Return the (X, Y) coordinate for the center point of the cell that contains the specified text.  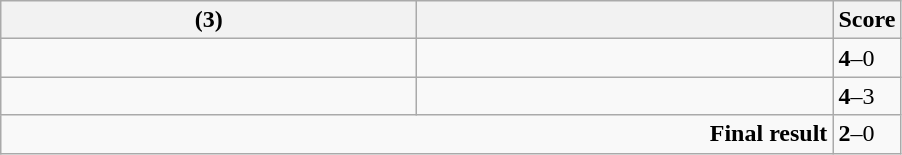
4–3 (867, 96)
4–0 (867, 58)
Score (867, 20)
(3) (209, 20)
2–0 (867, 134)
Final result (417, 134)
